Scan for the cell matching the given text and deliver its (x, y) coordinate at center. 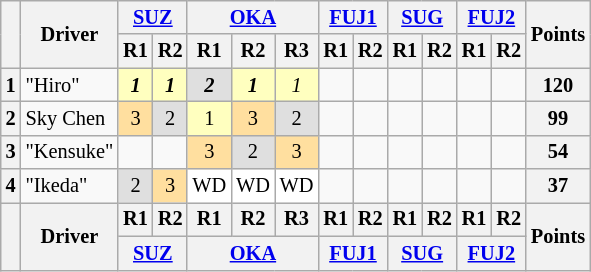
4 (11, 186)
"Kensuke" (70, 152)
"Ikeda" (70, 186)
37 (558, 186)
Sky Chen (70, 118)
"Hiro" (70, 85)
120 (558, 85)
54 (558, 152)
99 (558, 118)
